Extract the [x, y] coordinate from the center of the cell holding the provided text.  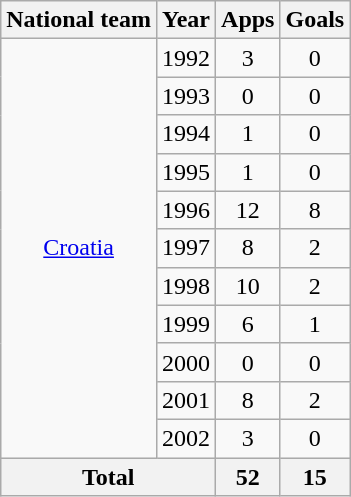
1996 [186, 210]
National team [79, 20]
Total [108, 477]
2000 [186, 362]
Apps [248, 20]
2002 [186, 438]
1994 [186, 134]
1997 [186, 248]
Croatia [79, 248]
Year [186, 20]
2001 [186, 400]
6 [248, 324]
15 [315, 477]
12 [248, 210]
1995 [186, 172]
Goals [315, 20]
1992 [186, 58]
1999 [186, 324]
1993 [186, 96]
10 [248, 286]
1998 [186, 286]
52 [248, 477]
